Provide the [X, Y] coordinate of the cell's center where the given text is located.  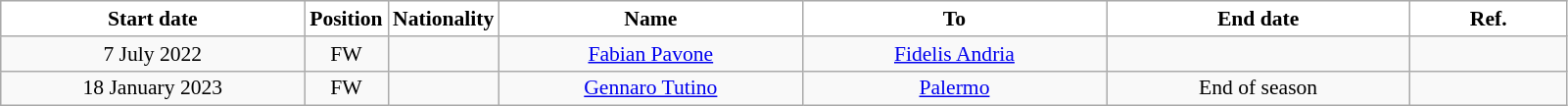
Name [650, 19]
7 July 2022 [153, 54]
Ref. [1489, 19]
Position [347, 19]
End of season [1259, 88]
Palermo [954, 88]
Gennaro Tutino [650, 88]
Fabian Pavone [650, 54]
To [954, 19]
End date [1259, 19]
Fidelis Andria [954, 54]
18 January 2023 [153, 88]
Start date [153, 19]
Nationality [443, 19]
